Output the [X, Y] coordinate of the center of the cell containing the given text.  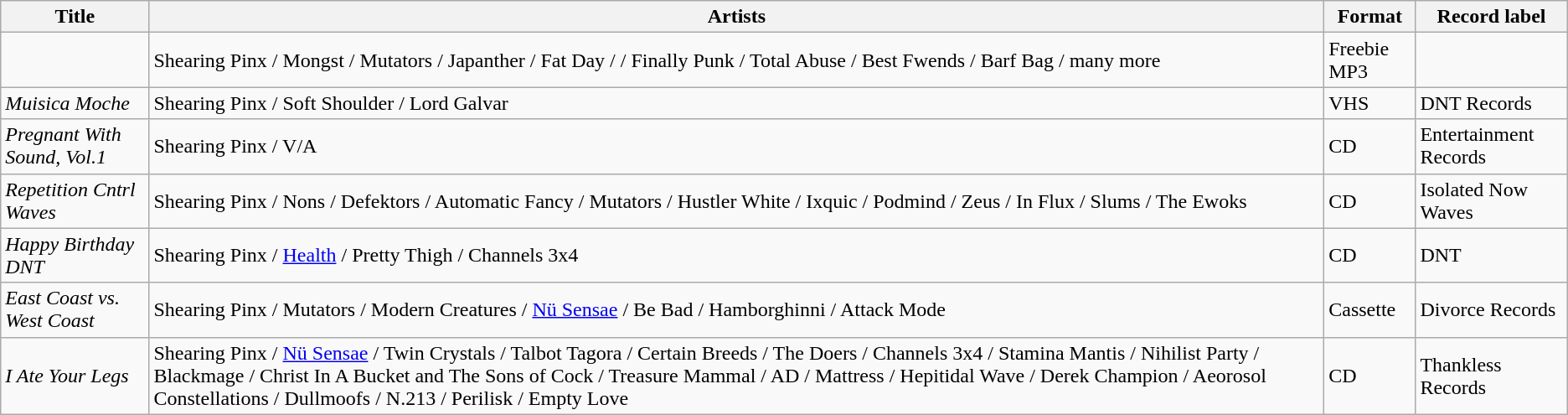
Happy Birthday DNT [75, 255]
Pregnant With Sound, Vol.1 [75, 146]
Shearing Pinx / Health / Pretty Thigh / Channels 3x4 [737, 255]
Title [75, 17]
Isolated Now Waves [1491, 201]
I Ate Your Legs [75, 376]
Entertainment Records [1491, 146]
East Coast vs. West Coast [75, 310]
Muisica Moche [75, 103]
Divorce Records [1491, 310]
Cassette [1370, 310]
Format [1370, 17]
Record label [1491, 17]
DNT [1491, 255]
VHS [1370, 103]
Shearing Pinx / Nons / Defektors / Automatic Fancy / Mutators / Hustler White / Ixquic / Podmind / Zeus / In Flux / Slums / The Ewoks [737, 201]
Artists [737, 17]
Shearing Pinx / Soft Shoulder / Lord Galvar [737, 103]
Shearing Pinx / V/A [737, 146]
Shearing Pinx / Mutators / Modern Creatures / Nü Sensae / Be Bad / Hamborghinni / Attack Mode [737, 310]
Thankless Records [1491, 376]
DNT Records [1491, 103]
Shearing Pinx / Mongst / Mutators / Japanther / Fat Day / / Finally Punk / Total Abuse / Best Fwends / Barf Bag / many more [737, 60]
Repetition Cntrl Waves [75, 201]
Freebie MP3 [1370, 60]
